Locate the cell with the specified text and output its [X, Y] center coordinate. 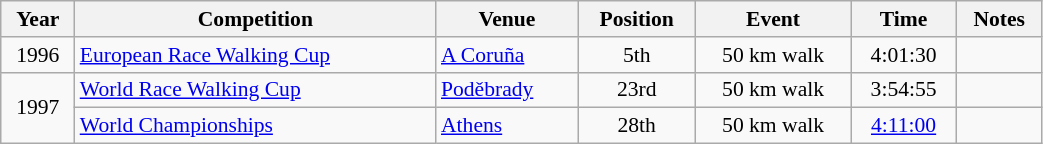
23rd [636, 90]
Poděbrady [507, 90]
Year [38, 19]
4:11:00 [904, 126]
Event [772, 19]
Venue [507, 19]
A Coruña [507, 55]
World Championships [256, 126]
Position [636, 19]
European Race Walking Cup [256, 55]
World Race Walking Cup [256, 90]
5th [636, 55]
4:01:30 [904, 55]
1997 [38, 108]
Athens [507, 126]
28th [636, 126]
Time [904, 19]
Notes [999, 19]
Competition [256, 19]
3:54:55 [904, 90]
1996 [38, 55]
